Return [X, Y] of the center of cell containing provided text 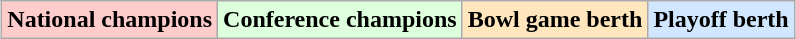
Bowl game berth [555, 20]
Conference champions [340, 20]
National champions [110, 20]
Playoff berth [721, 20]
